Output the [X, Y] coordinate of the center of the cell containing the given text.  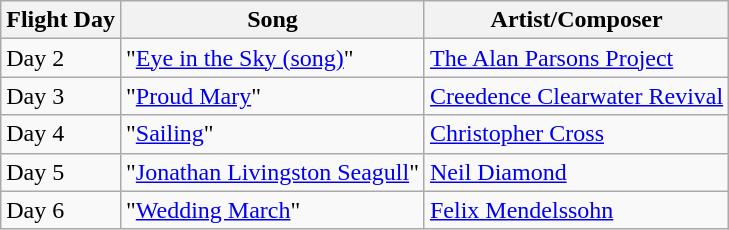
Flight Day [61, 20]
"Proud Mary" [272, 96]
"Wedding March" [272, 210]
Artist/Composer [576, 20]
Felix Mendelssohn [576, 210]
Day 6 [61, 210]
Neil Diamond [576, 172]
Day 2 [61, 58]
Day 4 [61, 134]
Christopher Cross [576, 134]
Day 3 [61, 96]
"Sailing" [272, 134]
"Jonathan Livingston Seagull" [272, 172]
Creedence Clearwater Revival [576, 96]
The Alan Parsons Project [576, 58]
Song [272, 20]
Day 5 [61, 172]
"Eye in the Sky (song)" [272, 58]
